Pinpoint the cell where the given text exists, returning its [x, y] midpoint coordinate. 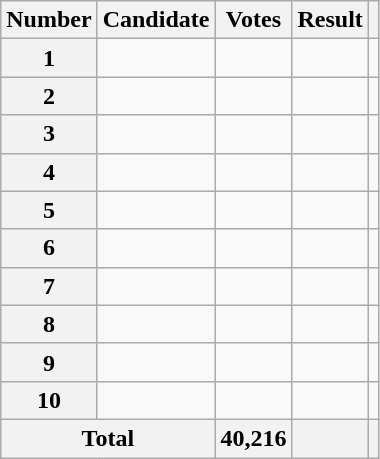
Total [108, 438]
Number [49, 20]
4 [49, 172]
Candidate [156, 20]
Result [330, 20]
6 [49, 248]
3 [49, 134]
9 [49, 362]
40,216 [254, 438]
1 [49, 58]
10 [49, 400]
8 [49, 324]
2 [49, 96]
7 [49, 286]
5 [49, 210]
Votes [254, 20]
